Scan for the cell matching the given text and deliver its (x, y) coordinate at center. 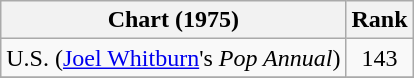
Rank (380, 20)
U.S. (Joel Whitburn's Pop Annual) (174, 58)
Chart (1975) (174, 20)
143 (380, 58)
